Determine the [x, y] coordinate at the center of the cell enclosing the given text.  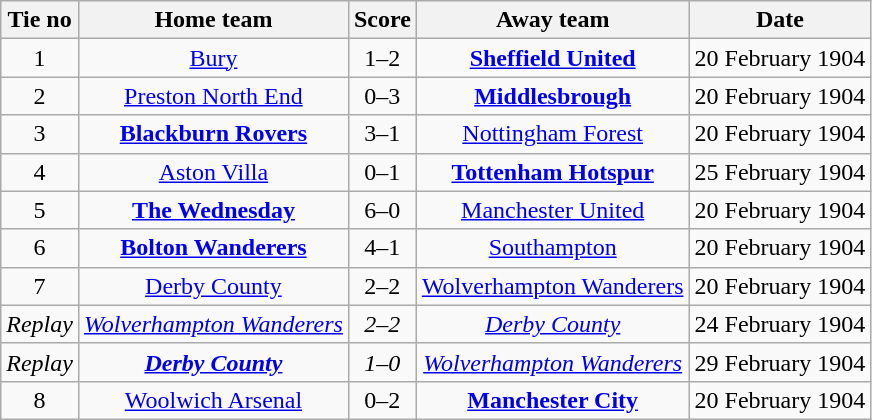
25 February 1904 [780, 172]
Tottenham Hotspur [552, 172]
0–2 [382, 400]
3–1 [382, 134]
Woolwich Arsenal [213, 400]
Date [780, 20]
3 [40, 134]
7 [40, 286]
Away team [552, 20]
Bury [213, 58]
The Wednesday [213, 210]
0–3 [382, 96]
1–2 [382, 58]
4–1 [382, 248]
Bolton Wanderers [213, 248]
Aston Villa [213, 172]
6–0 [382, 210]
Nottingham Forest [552, 134]
8 [40, 400]
2 [40, 96]
5 [40, 210]
1–0 [382, 362]
Sheffield United [552, 58]
Blackburn Rovers [213, 134]
Preston North End [213, 96]
6 [40, 248]
Home team [213, 20]
Tie no [40, 20]
0–1 [382, 172]
Score [382, 20]
4 [40, 172]
Manchester United [552, 210]
Manchester City [552, 400]
1 [40, 58]
24 February 1904 [780, 324]
Middlesbrough [552, 96]
Southampton [552, 248]
29 February 1904 [780, 362]
